Extract the [x, y] coordinate from the center of the cell holding the provided text.  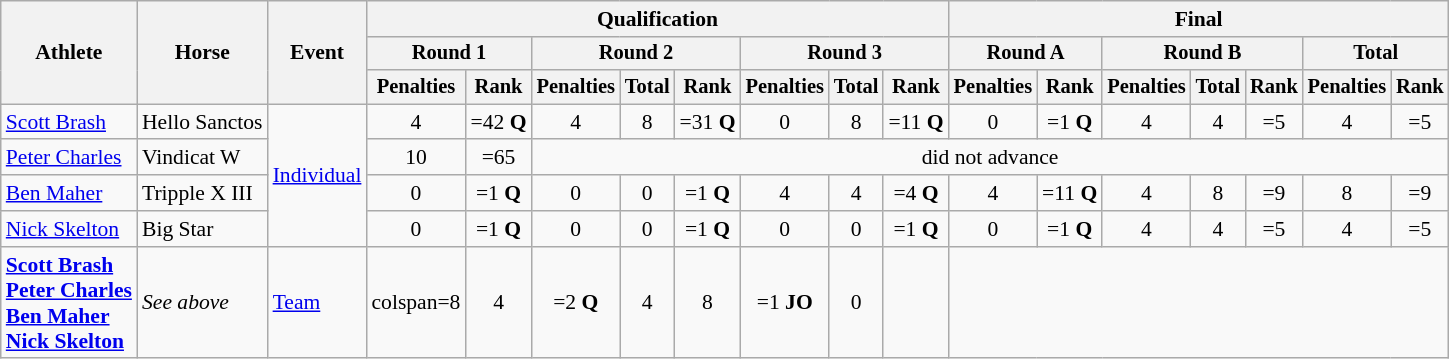
Scott BrashPeter CharlesBen MaherNick Skelton [69, 303]
Round 1 [448, 54]
10 [416, 158]
Peter Charles [69, 158]
Round 3 [845, 54]
Qualification [657, 19]
Tripple X III [202, 193]
Ben Maher [69, 193]
=2 Q [576, 303]
Individual [318, 175]
Event [318, 52]
Scott Brash [69, 122]
Team [318, 303]
Vindicat W [202, 158]
colspan=8 [416, 303]
Round B [1202, 54]
Big Star [202, 229]
=4 Q [916, 193]
=42 Q [498, 122]
did not advance [990, 158]
Round A [1026, 54]
Final [1199, 19]
See above [202, 303]
=31 Q [707, 122]
Athlete [69, 52]
=1 JO [785, 303]
Horse [202, 52]
=65 [498, 158]
Nick Skelton [69, 229]
Hello Sanctos [202, 122]
Round 2 [636, 54]
